Locate the cell with the specified text and output its [X, Y] center coordinate. 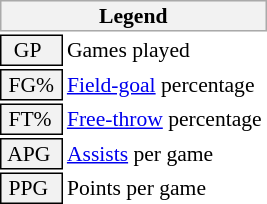
FG% [31, 85]
PPG [31, 188]
Assists per game [166, 154]
Games played [166, 50]
Points per game [166, 188]
GP [31, 50]
Free-throw percentage [166, 120]
Legend [134, 16]
Field-goal percentage [166, 85]
FT% [31, 120]
APG [31, 154]
